Scan for the cell matching the given text and deliver its (X, Y) coordinate at center. 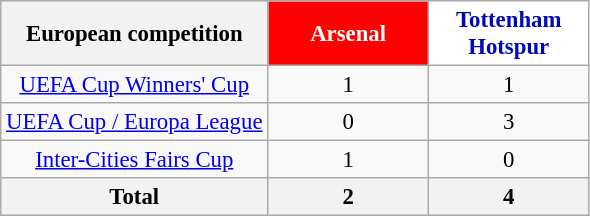
4 (508, 197)
European competition (134, 34)
Total (134, 197)
UEFA Cup / Europa League (134, 122)
Tottenham Hotspur (508, 34)
3 (508, 122)
UEFA Cup Winners' Cup (134, 85)
2 (348, 197)
Inter-Cities Fairs Cup (134, 160)
Arsenal (348, 34)
